Provide the (X, Y) coordinate of the cell's center where the given text is located.  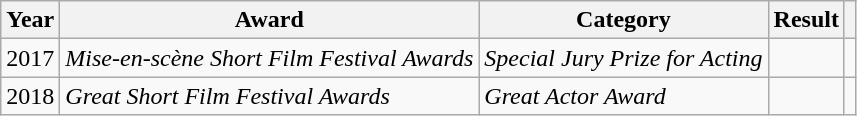
Result (806, 20)
Special Jury Prize for Acting (624, 58)
Great Short Film Festival Awards (270, 96)
Category (624, 20)
Award (270, 20)
Year (30, 20)
Mise-en-scène Short Film Festival Awards (270, 58)
2018 (30, 96)
2017 (30, 58)
Great Actor Award (624, 96)
